From the cell containing the given text, extract its center point as (x, y) coordinate. 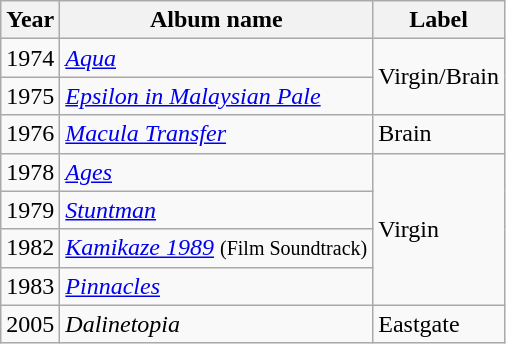
1974 (30, 58)
1982 (30, 248)
Stuntman (216, 210)
1976 (30, 134)
Brain (439, 134)
1975 (30, 96)
2005 (30, 324)
Pinnacles (216, 286)
1983 (30, 286)
Label (439, 20)
Kamikaze 1989 (Film Soundtrack) (216, 248)
1978 (30, 172)
Aqua (216, 58)
Dalinetopia (216, 324)
Year (30, 20)
Virgin/Brain (439, 77)
Macula Transfer (216, 134)
Eastgate (439, 324)
Epsilon in Malaysian Pale (216, 96)
Virgin (439, 229)
Ages (216, 172)
1979 (30, 210)
Album name (216, 20)
